Find where the given text appears and provide that cell's center as [x, y] coordinate. 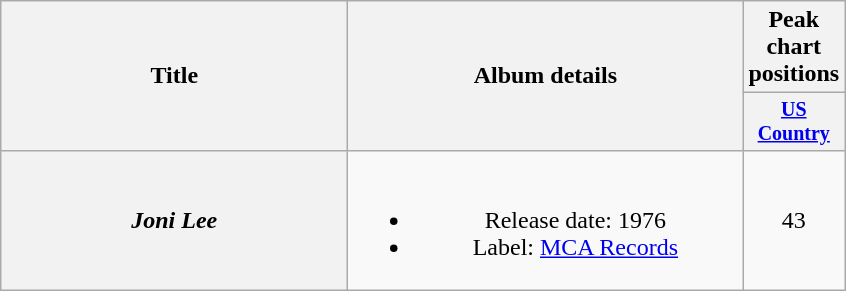
Release date: 1976Label: MCA Records [546, 220]
US Country [794, 122]
Joni Lee [174, 220]
Album details [546, 76]
Peak chart positions [794, 47]
43 [794, 220]
Title [174, 76]
